Return the (X, Y) coordinate for the center point of the cell that contains the specified text.  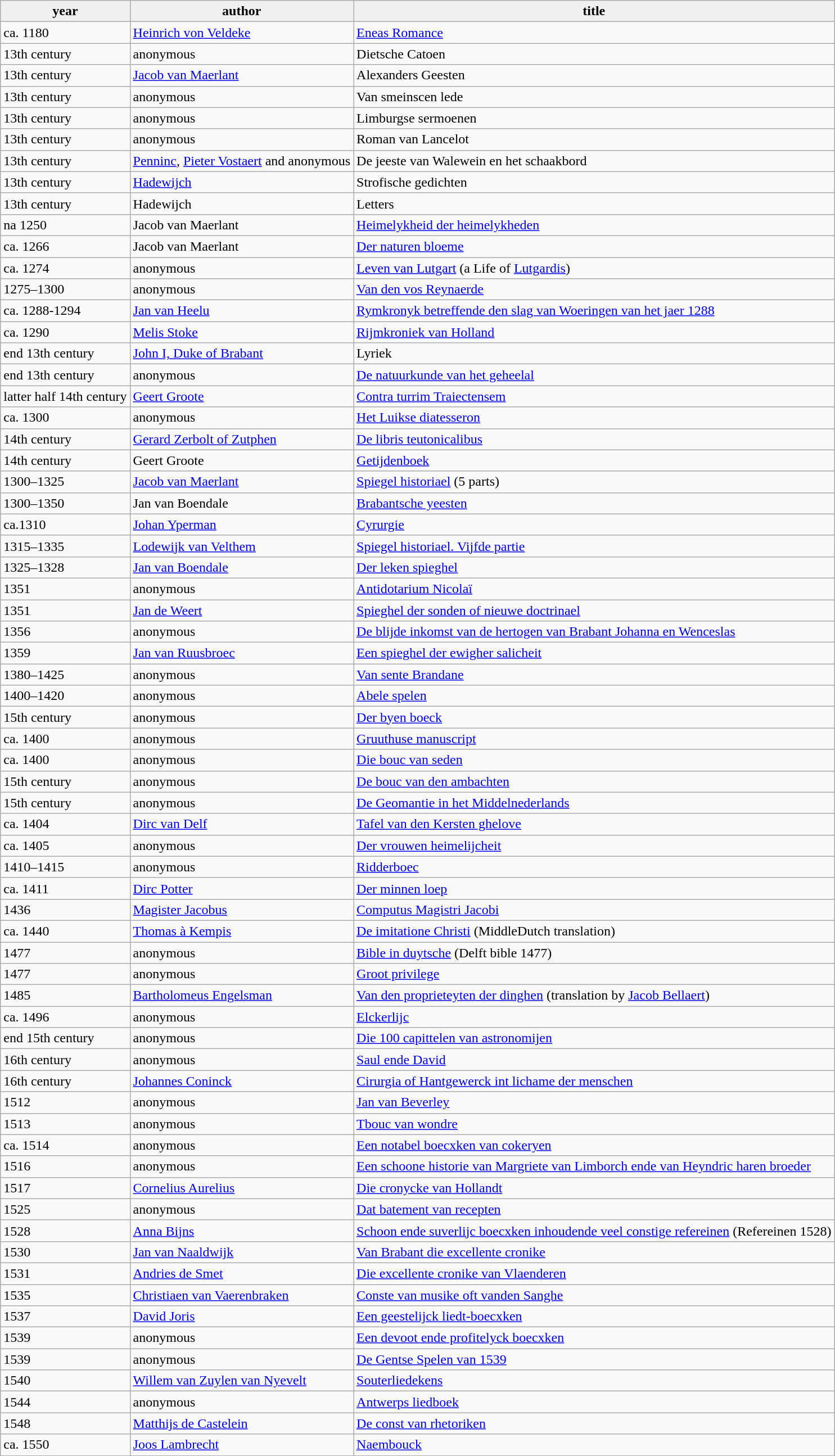
Die bouc van seden (594, 760)
Tbouc van wondre (594, 1124)
Van den proprieteyten der dinghen (translation by Jacob Bellaert) (594, 996)
Saul ende David (594, 1060)
latter half 14th century (65, 396)
1315–1335 (65, 546)
Johannes Coninck (242, 1081)
Elckerlijc (594, 1017)
1359 (65, 653)
ca. 1290 (65, 332)
1513 (65, 1124)
De Gentse Spelen van 1539 (594, 1359)
Dietsche Catoen (594, 54)
title (594, 11)
De libris teutonicalibus (594, 439)
Dirc Potter (242, 888)
Spieghel der sonden of nieuwe doctrinael (594, 610)
ca. 1404 (65, 824)
Bible in duytsche (Delft bible 1477) (594, 953)
year (65, 11)
Spiegel historiael. Vijfde partie (594, 546)
Anna Bijns (242, 1231)
1530 (65, 1252)
end 15th century (65, 1038)
Joos Lambrecht (242, 1445)
ca. 1266 (65, 246)
Johan Yperman (242, 524)
Antidotarium Nicolaï (594, 589)
Penninc, Pieter Vostaert and anonymous (242, 161)
Van sente Brandane (594, 675)
Gruuthuse manuscript (594, 739)
De const van rhetoriken (594, 1423)
Dirc van Delf (242, 824)
ca. 1496 (65, 1017)
Der minnen loep (594, 888)
Cornelius Aurelius (242, 1188)
ca. 1440 (65, 931)
Willem van Zuylen van Nyevelt (242, 1381)
1400–1420 (65, 696)
ca. 1405 (65, 845)
Schoon ende suverlijc boecxken inhoudende veel constige refereinen (Refereinen 1528) (594, 1231)
Cirurgia of Hantgewerck int lichame der menschen (594, 1081)
ca.1310 (65, 524)
Matthijs de Castelein (242, 1423)
Alexanders Geesten (594, 75)
Een spieghel der ewigher salicheit (594, 653)
De Geomantie in het Middelnederlands (594, 803)
Het Luikse diatesseron (594, 418)
Tafel van den Kersten ghelove (594, 824)
Leven van Lutgart (a Life of Lutgardis) (594, 268)
Die 100 capittelen van astronomijen (594, 1038)
Dat batement van recepten (594, 1209)
Jan van Ruusbroec (242, 653)
Jan van Heelu (242, 311)
1275–1300 (65, 290)
Brabantsche yeesten (594, 503)
De jeeste van Walewein en het schaakbord (594, 161)
Conste van musike oft vanden Sanghe (594, 1295)
Rijmkroniek van Holland (594, 332)
1535 (65, 1295)
Magister Jacobus (242, 910)
John I, Duke of Brabant (242, 354)
Computus Magistri Jacobi (594, 910)
na 1250 (65, 225)
Souterliedekens (594, 1381)
Jan de Weert (242, 610)
1380–1425 (65, 675)
Jan van Beverley (594, 1102)
Andries de Smet (242, 1273)
De bouc van den ambachten (594, 781)
Letters (594, 204)
1528 (65, 1231)
Roman van Lancelot (594, 139)
author (242, 11)
Der leken spieghel (594, 567)
Van smeinscen lede (594, 97)
Bartholomeus Engelsman (242, 996)
Christiaen van Vaerenbraken (242, 1295)
De natuurkunde van het geheelal (594, 375)
ca. 1300 (65, 418)
Der byen boeck (594, 717)
Jan van Naaldwijk (242, 1252)
Strofische gedichten (594, 182)
Heimelykheid der heimelykheden (594, 225)
1531 (65, 1273)
Een schoone historie van Margriete van Limborch ende van Heyndric haren broeder (594, 1166)
Die excellente cronike van Vlaenderen (594, 1273)
1410–1415 (65, 867)
Rymkronyk betreffende den slag van Woeringen van het jaer 1288 (594, 311)
Melis Stoke (242, 332)
Der naturen bloeme (594, 246)
Een notabel boecxken van cokeryen (594, 1145)
Thomas à Kempis (242, 931)
De imitatione Christi (MiddleDutch translation) (594, 931)
David Joris (242, 1317)
1325–1328 (65, 567)
Eneas Romance (594, 33)
Cyrurgie (594, 524)
1300–1325 (65, 482)
Contra turrim Traiectensem (594, 396)
1436 (65, 910)
Lodewijk van Velthem (242, 546)
Van den vos Reynaerde (594, 290)
ca. 1180 (65, 33)
ca. 1274 (65, 268)
Een devoot ende profitelyck boecxken (594, 1338)
ca. 1288-1294 (65, 311)
1512 (65, 1102)
1517 (65, 1188)
Getijdenboek (594, 460)
Gerard Zerbolt of Zutphen (242, 439)
Ridderboec (594, 867)
1300–1350 (65, 503)
Abele spelen (594, 696)
De blijde inkomst van de hertogen van Brabant Johanna en Wenceslas (594, 632)
ca. 1550 (65, 1445)
Spiegel historiael (5 parts) (594, 482)
1537 (65, 1317)
ca. 1411 (65, 888)
Die cronycke van Hollandt (594, 1188)
Antwerps liedboek (594, 1402)
Naembouck (594, 1445)
Een geestelijck liedt-boecxken (594, 1317)
Limburgse sermoenen (594, 118)
Van Brabant die excellente cronike (594, 1252)
1485 (65, 996)
1516 (65, 1166)
1544 (65, 1402)
1540 (65, 1381)
Groot privilege (594, 974)
1356 (65, 632)
Heinrich von Veldeke (242, 33)
1525 (65, 1209)
Lyriek (594, 354)
ca. 1514 (65, 1145)
1548 (65, 1423)
Der vrouwen heimelijcheit (594, 845)
